Determine the [x, y] coordinate at the center of the cell enclosing the given text.  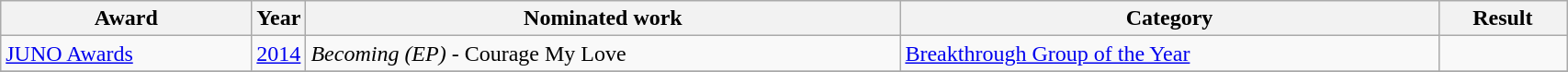
Result [1503, 18]
Becoming (EP) - Courage My Love [603, 54]
Breakthrough Group of the Year [1169, 54]
2014 [279, 54]
Category [1169, 18]
JUNO Awards [127, 54]
Nominated work [603, 18]
Award [127, 18]
Year [279, 18]
